Extract the (x, y) coordinate from the center of the cell holding the provided text.  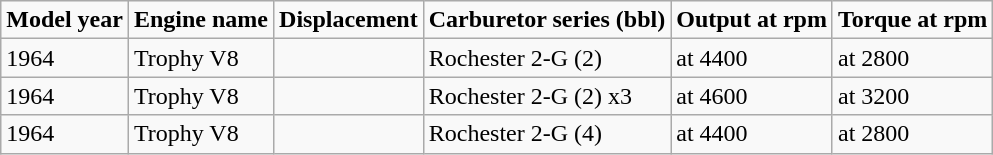
Rochester 2-G (2) x3 (546, 96)
Displacement (349, 20)
Engine name (200, 20)
Rochester 2-G (2) (546, 58)
Model year (65, 20)
at 4600 (752, 96)
Torque at rpm (912, 20)
Carburetor series (bbl) (546, 20)
at 3200 (912, 96)
Output at rpm (752, 20)
Rochester 2-G (4) (546, 134)
